Identify which cell holds the provided text, then report its [X, Y] central coordinate. 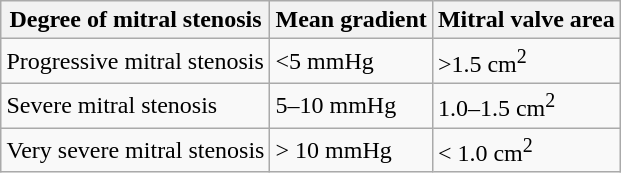
Degree of mitral stenosis [136, 20]
< 1.0 cm2 [526, 150]
Severe mitral stenosis [136, 106]
Very severe mitral stenosis [136, 150]
5–10 mmHg [351, 106]
>1.5 cm2 [526, 62]
1.0–1.5 cm2 [526, 106]
<5 mmHg [351, 62]
Mitral valve area [526, 20]
> 10 mmHg [351, 150]
Progressive mitral stenosis [136, 62]
Mean gradient [351, 20]
